From the cell containing the given text, extract its center point as (x, y) coordinate. 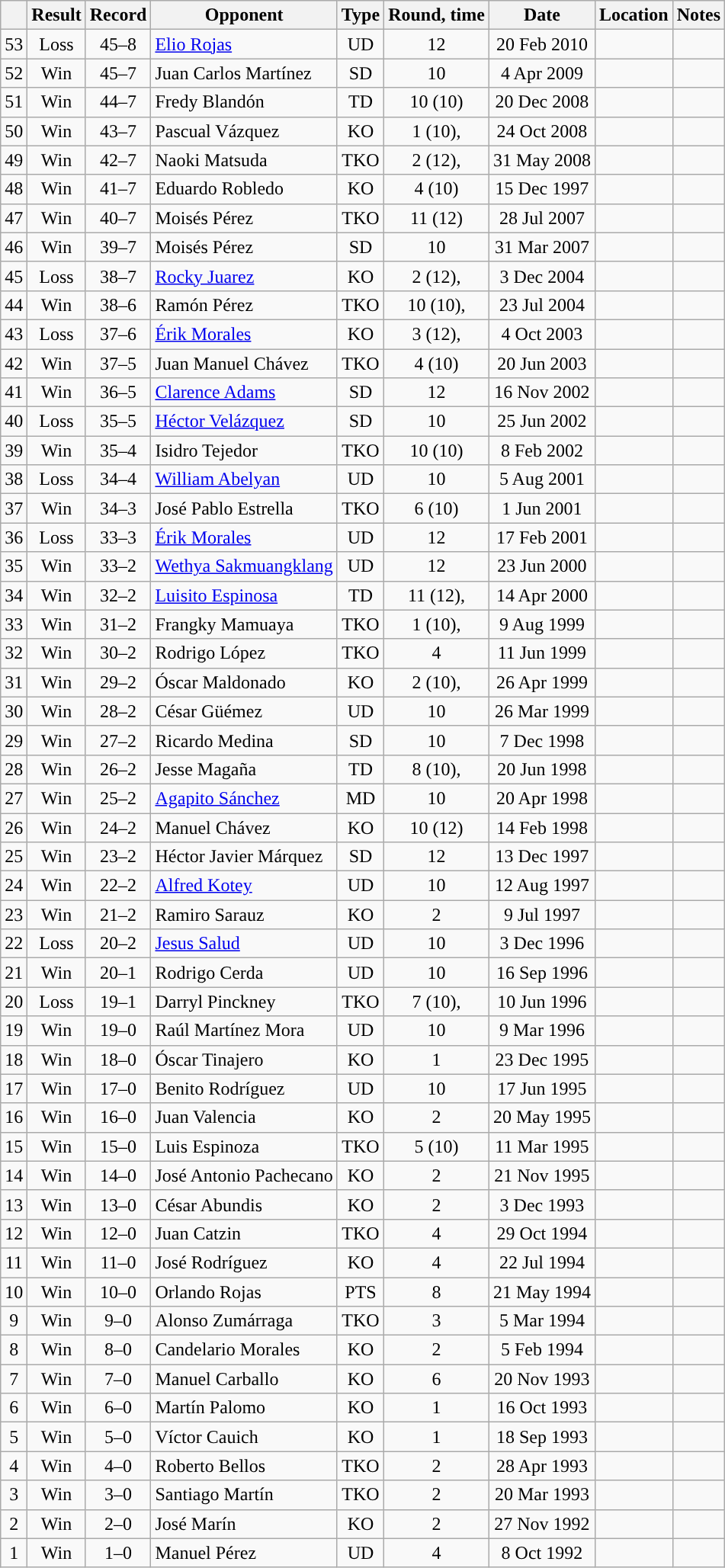
38 (14, 479)
6–0 (118, 1408)
7 (10), (437, 1002)
22 Jul 1994 (541, 1262)
Martín Palomo (244, 1408)
Pascual Vázquez (244, 131)
13–0 (118, 1204)
35–4 (118, 451)
40–7 (118, 218)
Frangky Mamuaya (244, 624)
10 Jun 1996 (541, 1002)
10–0 (118, 1292)
4 Oct 2003 (541, 334)
Record (118, 15)
5 Feb 1994 (541, 1350)
7 (14, 1379)
45–7 (118, 73)
11 Jun 1999 (541, 653)
Round, time (437, 15)
21 May 1994 (541, 1292)
29–2 (118, 682)
33 (14, 624)
3 Dec 1996 (541, 944)
34–4 (118, 479)
44 (14, 305)
51 (14, 102)
33–2 (118, 566)
Date (541, 15)
17 (14, 1089)
Rodrigo López (244, 653)
9 Jul 1997 (541, 915)
34 (14, 595)
28–2 (118, 711)
José Marín (244, 1524)
48 (14, 189)
26 Apr 1999 (541, 682)
17–0 (118, 1089)
36–5 (118, 393)
20 Jun 1998 (541, 769)
Opponent (244, 15)
Luisito Espinosa (244, 595)
Candelario Morales (244, 1350)
41–7 (118, 189)
38–7 (118, 276)
42 (14, 364)
16 Oct 1993 (541, 1408)
20 Mar 1993 (541, 1495)
20 (14, 1002)
50 (14, 131)
29 (14, 740)
Naoki Matsuda (244, 160)
Juan Valencia (244, 1117)
1–0 (118, 1553)
15 (14, 1146)
53 (14, 44)
1 Jun 2001 (541, 508)
7 Dec 1998 (541, 740)
46 (14, 247)
35 (14, 566)
20 Nov 1993 (541, 1379)
30 (14, 711)
8 (10), (437, 769)
Orlando Rojas (244, 1292)
15 Dec 1997 (541, 189)
14 (14, 1175)
9 (14, 1321)
Notes (698, 15)
44–7 (118, 102)
11 Mar 1995 (541, 1146)
5 (10) (437, 1146)
26–2 (118, 769)
23 Dec 1995 (541, 1060)
43 (14, 334)
32–2 (118, 595)
31 (14, 682)
3 (12), (437, 334)
16 (14, 1117)
45 (14, 276)
Roberto Bellos (244, 1466)
12 Aug 1997 (541, 886)
13 Dec 1997 (541, 857)
José Pablo Estrella (244, 508)
27 (14, 798)
21–2 (118, 915)
32 (14, 653)
5 Mar 1994 (541, 1321)
20–1 (118, 973)
26 (14, 827)
22 (14, 944)
29 Oct 1994 (541, 1233)
Clarence Adams (244, 393)
3 Dec 1993 (541, 1204)
Elio Rojas (244, 44)
18–0 (118, 1060)
15–0 (118, 1146)
José Rodríguez (244, 1262)
Alfred Kotey (244, 886)
Luis Espinoza (244, 1146)
39–7 (118, 247)
20 Dec 2008 (541, 102)
8–0 (118, 1350)
11 (12) (437, 218)
Wethya Sakmuangklang (244, 566)
MD (360, 798)
2–0 (118, 1524)
24 Oct 2008 (541, 131)
14–0 (118, 1175)
Result (56, 15)
40 (14, 422)
25 (14, 857)
16 Sep 1996 (541, 973)
23–2 (118, 857)
Jesse Magaña (244, 769)
César Güémez (244, 711)
9 Aug 1999 (541, 624)
25–2 (118, 798)
Raúl Martínez Mora (244, 1031)
Agapito Sánchez (244, 798)
19–0 (118, 1031)
Eduardo Robledo (244, 189)
28 Jul 2007 (541, 218)
25 Jun 2002 (541, 422)
33–3 (118, 537)
Manuel Carballo (244, 1379)
23 Jul 2004 (541, 305)
42–7 (118, 160)
26 Mar 1999 (541, 711)
31–2 (118, 624)
28 Apr 1993 (541, 1466)
20–2 (118, 944)
35–5 (118, 422)
William Abelyan (244, 479)
17 Jun 1995 (541, 1089)
19 (14, 1031)
41 (14, 393)
8 Oct 1992 (541, 1553)
34–3 (118, 508)
Isidro Tejedor (244, 451)
16 Nov 2002 (541, 393)
27–2 (118, 740)
5 (14, 1437)
Juan Catzin (244, 1233)
9 Mar 1996 (541, 1031)
10 (12) (437, 827)
José Antonio Pachecano (244, 1175)
César Abundis (244, 1204)
6 (10) (437, 508)
23 Jun 2000 (541, 566)
43–7 (118, 131)
PTS (360, 1292)
37 (14, 508)
Óscar Maldonado (244, 682)
12–0 (118, 1233)
Ramiro Sarauz (244, 915)
39 (14, 451)
Jesus Salud (244, 944)
37–6 (118, 334)
Óscar Tinajero (244, 1060)
18 (14, 1060)
30–2 (118, 653)
Type (360, 15)
Manuel Chávez (244, 827)
20 Feb 2010 (541, 44)
24–2 (118, 827)
5 Aug 2001 (541, 479)
14 Feb 1998 (541, 827)
Ramón Pérez (244, 305)
31 Mar 2007 (541, 247)
23 (14, 915)
22–2 (118, 886)
4–0 (118, 1466)
28 (14, 769)
4 Apr 2009 (541, 73)
3–0 (118, 1495)
Víctor Cauich (244, 1437)
Rodrigo Cerda (244, 973)
45–8 (118, 44)
7–0 (118, 1379)
Héctor Javier Márquez (244, 857)
52 (14, 73)
49 (14, 160)
36 (14, 537)
Juan Carlos Martínez (244, 73)
38–6 (118, 305)
Alonso Zumárraga (244, 1321)
47 (14, 218)
2 (10), (437, 682)
Fredy Blandón (244, 102)
9–0 (118, 1321)
Benito Rodríguez (244, 1089)
20 Jun 2003 (541, 364)
3 Dec 2004 (541, 276)
14 Apr 2000 (541, 595)
Juan Manuel Chávez (244, 364)
18 Sep 1993 (541, 1437)
16–0 (118, 1117)
5–0 (118, 1437)
21 (14, 973)
Manuel Pérez (244, 1553)
10 (10), (437, 305)
24 (14, 886)
37–5 (118, 364)
11 (12), (437, 595)
20 May 1995 (541, 1117)
21 Nov 1995 (541, 1175)
Santiago Martín (244, 1495)
Darryl Pinckney (244, 1002)
19–1 (118, 1002)
Ricardo Medina (244, 740)
Location (634, 15)
Rocky Juarez (244, 276)
31 May 2008 (541, 160)
13 (14, 1204)
27 Nov 1992 (541, 1524)
11–0 (118, 1262)
17 Feb 2001 (541, 537)
11 (14, 1262)
20 Apr 1998 (541, 798)
8 Feb 2002 (541, 451)
Héctor Velázquez (244, 422)
